Scan for the cell matching the given text and deliver its (X, Y) coordinate at center. 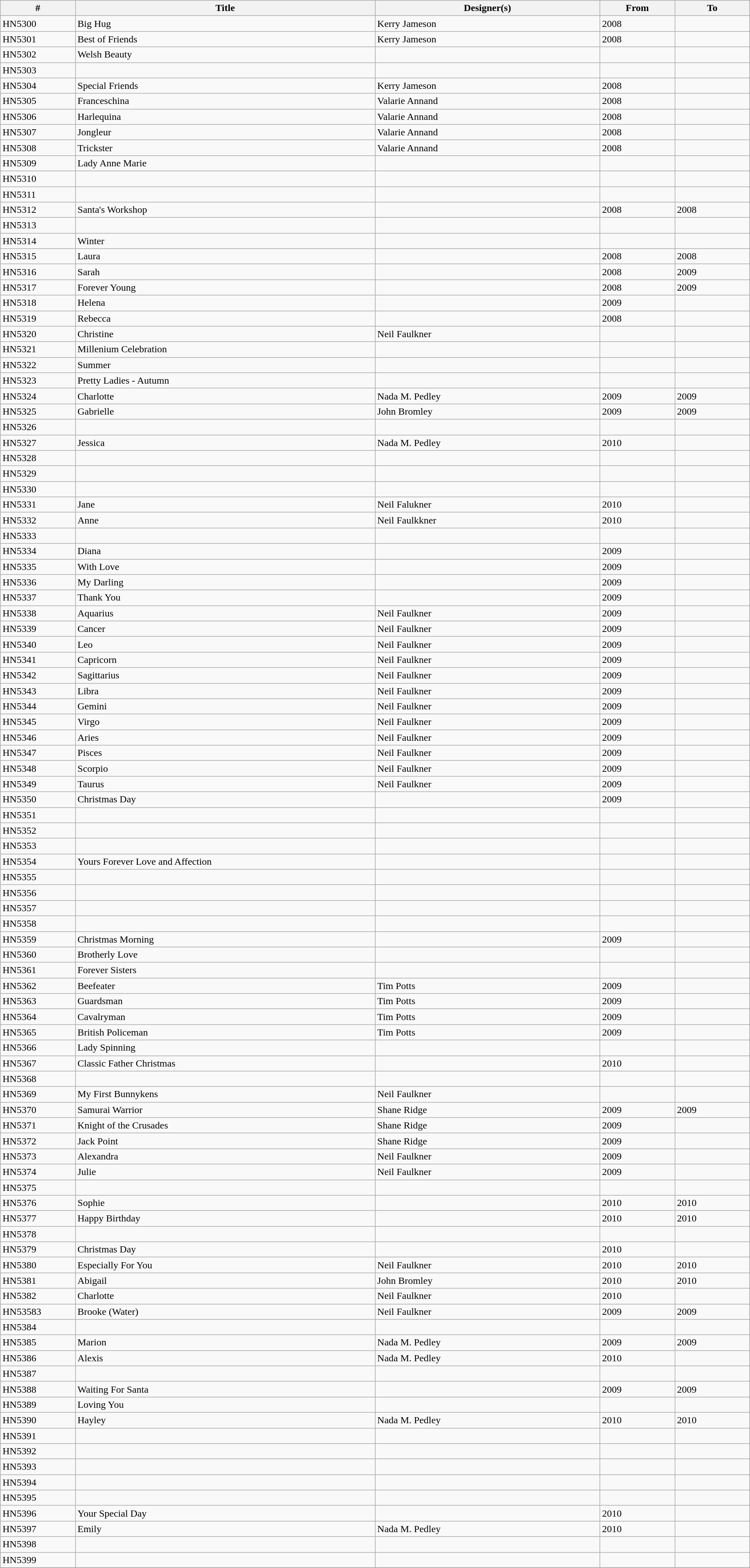
Waiting For Santa (225, 1389)
Cavalryman (225, 1017)
Summer (225, 365)
Beefeater (225, 986)
Pretty Ladies - Autumn (225, 380)
HN5324 (38, 396)
HN5314 (38, 241)
Gemini (225, 707)
HN5395 (38, 1498)
HN5321 (38, 349)
HN53583 (38, 1312)
Guardsman (225, 1001)
# (38, 8)
Sophie (225, 1203)
HN5329 (38, 474)
HN5312 (38, 210)
Knight of the Crusades (225, 1125)
Jane (225, 505)
Capricorn (225, 660)
Rebecca (225, 318)
My Darling (225, 582)
HN5389 (38, 1405)
HN5341 (38, 660)
HN5303 (38, 70)
HN5371 (38, 1125)
HN5304 (38, 86)
Christmas Morning (225, 939)
Neil Falukner (488, 505)
Forever Young (225, 287)
HN5307 (38, 132)
HN5340 (38, 644)
HN5342 (38, 675)
Virgo (225, 722)
HN5335 (38, 567)
HN5318 (38, 303)
Winter (225, 241)
HN5353 (38, 846)
HN5362 (38, 986)
HN5301 (38, 39)
Jessica (225, 442)
Brooke (Water) (225, 1312)
Brotherly Love (225, 955)
HN5322 (38, 365)
HN5369 (38, 1094)
Welsh Beauty (225, 55)
Happy Birthday (225, 1219)
HN5344 (38, 707)
HN5396 (38, 1513)
HN5366 (38, 1048)
Lady Anne Marie (225, 163)
HN5370 (38, 1110)
HN5377 (38, 1219)
HN5348 (38, 769)
HN5357 (38, 908)
HN5328 (38, 458)
HN5349 (38, 784)
Thank You (225, 598)
From (637, 8)
HN5398 (38, 1544)
HN5316 (38, 272)
Big Hug (225, 24)
HN5333 (38, 536)
HN5300 (38, 24)
HN5387 (38, 1374)
HN5365 (38, 1032)
HN5306 (38, 117)
Neil Faulkkner (488, 520)
Alexis (225, 1358)
HN5378 (38, 1234)
Sagittarius (225, 675)
HN5374 (38, 1172)
Loving You (225, 1405)
HN5308 (38, 148)
HN5391 (38, 1435)
HN5376 (38, 1203)
HN5368 (38, 1079)
Franceschina (225, 101)
HN5360 (38, 955)
Yours Forever Love and Affection (225, 861)
Helena (225, 303)
HN5305 (38, 101)
Jack Point (225, 1141)
HN5372 (38, 1141)
Especially For You (225, 1265)
HN5356 (38, 892)
Aries (225, 738)
HN5355 (38, 877)
Abigail (225, 1281)
Designer(s) (488, 8)
Alexandra (225, 1156)
Gabrielle (225, 411)
HN5317 (38, 287)
Scorpio (225, 769)
HN5343 (38, 691)
HN5346 (38, 738)
Julie (225, 1172)
HN5399 (38, 1560)
Taurus (225, 784)
Best of Friends (225, 39)
HN5325 (38, 411)
HN5345 (38, 722)
HN5367 (38, 1063)
HN5313 (38, 225)
HN5379 (38, 1250)
Leo (225, 644)
Marion (225, 1343)
HN5323 (38, 380)
Harlequina (225, 117)
Aquarius (225, 613)
HN5331 (38, 505)
Lady Spinning (225, 1048)
HN5320 (38, 334)
Special Friends (225, 86)
Libra (225, 691)
Santa's Workshop (225, 210)
HN5327 (38, 442)
HN5302 (38, 55)
HN5363 (38, 1001)
Title (225, 8)
Cancer (225, 629)
HN5311 (38, 194)
HN5330 (38, 489)
HN5364 (38, 1017)
Anne (225, 520)
Diana (225, 551)
HN5375 (38, 1188)
HN5392 (38, 1451)
HN5338 (38, 613)
Forever Sisters (225, 970)
Hayley (225, 1420)
Pisces (225, 753)
HN5326 (38, 427)
Millenium Celebration (225, 349)
HN5384 (38, 1327)
HN5354 (38, 861)
HN5332 (38, 520)
HN5347 (38, 753)
HN5359 (38, 939)
HN5334 (38, 551)
Laura (225, 256)
Sarah (225, 272)
My First Bunnykens (225, 1094)
With Love (225, 567)
HN5336 (38, 582)
HN5350 (38, 799)
HN5319 (38, 318)
To (712, 8)
HN5385 (38, 1343)
HN5358 (38, 923)
HN5351 (38, 815)
Christine (225, 334)
British Policeman (225, 1032)
HN5390 (38, 1420)
HN5394 (38, 1482)
HN5397 (38, 1529)
HN5309 (38, 163)
HN5393 (38, 1467)
HN5381 (38, 1281)
HN5310 (38, 179)
HN5373 (38, 1156)
HN5361 (38, 970)
Jongleur (225, 132)
HN5388 (38, 1389)
HN5339 (38, 629)
Samurai Warrior (225, 1110)
HN5352 (38, 830)
Classic Father Christmas (225, 1063)
Trickster (225, 148)
HN5382 (38, 1296)
HN5386 (38, 1358)
Emily (225, 1529)
HN5315 (38, 256)
Your Special Day (225, 1513)
HN5337 (38, 598)
HN5380 (38, 1265)
